Capture the cell that displays the provided text and extract its [X, Y] central coordinate. 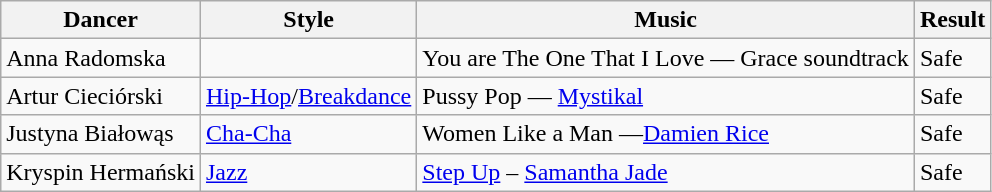
Pussy Pop — Mystikal [666, 96]
Justyna Białowąs [101, 134]
Style [308, 20]
Music [666, 20]
Anna Radomska [101, 58]
Hip-Hop/Breakdance [308, 96]
Kryspin Hermański [101, 172]
Dancer [101, 20]
Step Up – Samantha Jade [666, 172]
Artur Cieciórski [101, 96]
Result [952, 20]
You are The One That I Love — Grace soundtrack [666, 58]
Cha-Cha [308, 134]
Women Like a Man —Damien Rice [666, 134]
Jazz [308, 172]
